Return [X, Y] of the center of cell containing provided text 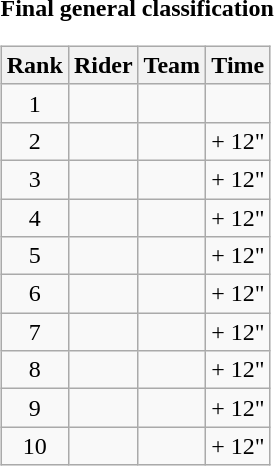
6 [34, 294]
3 [34, 179]
9 [34, 408]
Time [238, 65]
Rank [34, 65]
2 [34, 141]
8 [34, 370]
Team [172, 65]
1 [34, 103]
Rider [103, 65]
5 [34, 256]
10 [34, 446]
7 [34, 332]
4 [34, 217]
